Detect which cell encompasses the target text, then output its [x, y] center coordinate. 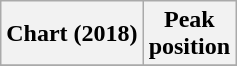
Peakposition [189, 34]
Chart (2018) [72, 34]
